For the text-containing cell, return its midpoint in (X, Y) coordinate format. 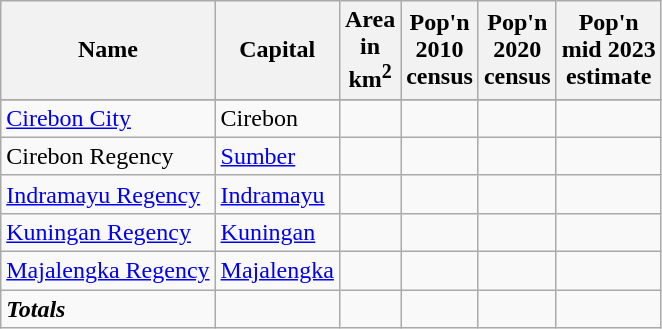
Cirebon City (108, 118)
Majalengka Regency (108, 271)
Majalengka (277, 271)
Sumber (277, 156)
Pop'n mid 2023estimate (608, 50)
Indramayu Regency (108, 194)
Pop'n 2020 census (517, 50)
Capital (277, 50)
Indramayu (277, 194)
Totals (108, 309)
Area in km2 (370, 50)
Cirebon (277, 118)
Kuningan Regency (108, 232)
Name (108, 50)
Kuningan (277, 232)
Pop'n 2010 census (440, 50)
Cirebon Regency (108, 156)
